Capture the cell that displays the provided text and extract its [x, y] central coordinate. 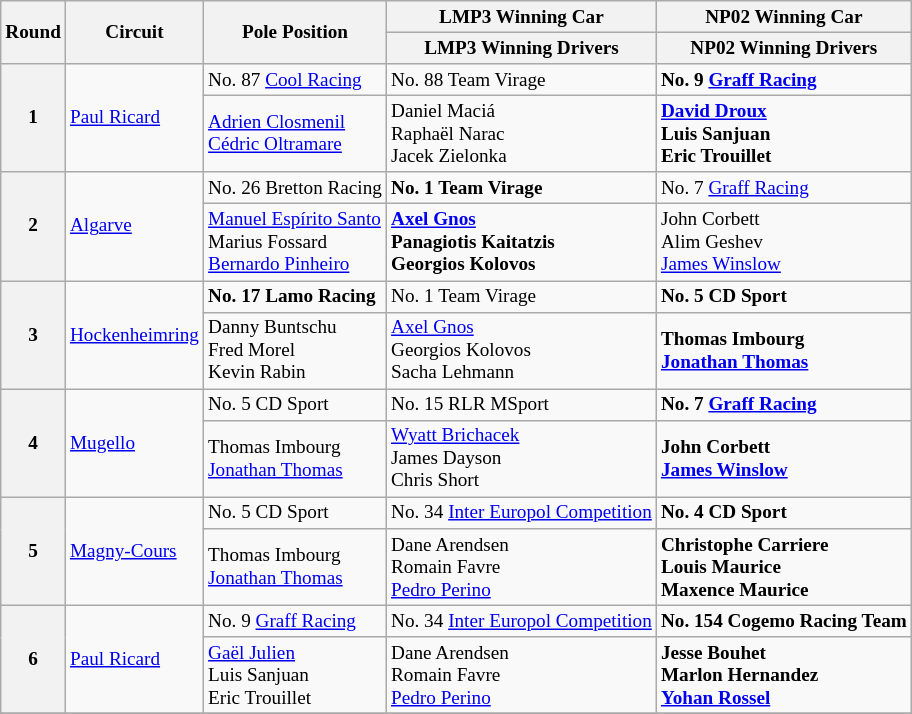
David Droux Luis Sanjuan Eric Trouillet [784, 134]
NP02 Winning Drivers [784, 48]
6 [34, 659]
John Corbett James Winslow [784, 458]
Danny Buntschu Fred Morel Kevin Rabin [296, 350]
No. 26 Bretton Racing [296, 188]
No. 88 Team Virage [521, 80]
John Corbett Alim Geshev James Winslow [784, 242]
Manuel Espírito Santo Marius Fossard Bernardo Pinheiro [296, 242]
1 [34, 118]
Axel Gnos Panagiotis Kaitatzis Georgios Kolovos [521, 242]
No. 15 RLR MSport [521, 405]
Round [34, 32]
No. 87 Cool Racing [296, 80]
No. 154 Cogemo Racing Team [784, 621]
Algarve [134, 226]
Axel Gnos Georgios Kolovos Sacha Lehmann [521, 350]
Mugello [134, 443]
LMP3 Winning Car [521, 17]
No. 4 CD Sport [784, 513]
5 [34, 551]
NP02 Winning Car [784, 17]
Christophe Carriere Louis Maurice Maxence Maurice [784, 568]
No. 17 Lamo Racing [296, 296]
Adrien Closmenil Cédric Oltramare [296, 134]
Hockenheimring [134, 334]
Circuit [134, 32]
3 [34, 334]
LMP3 Winning Drivers [521, 48]
2 [34, 226]
Wyatt Brichacek James Dayson Chris Short [521, 458]
Jesse Bouhet Marlon Hernandez Yohan Rossel [784, 676]
Gaël Julien Luis Sanjuan Eric Trouillet [296, 676]
Magny-Cours [134, 551]
4 [34, 443]
Pole Position [296, 32]
Daniel Maciá Raphaël Narac Jacek Zielonka [521, 134]
